Pinpoint the cell where the given text exists, returning its [x, y] midpoint coordinate. 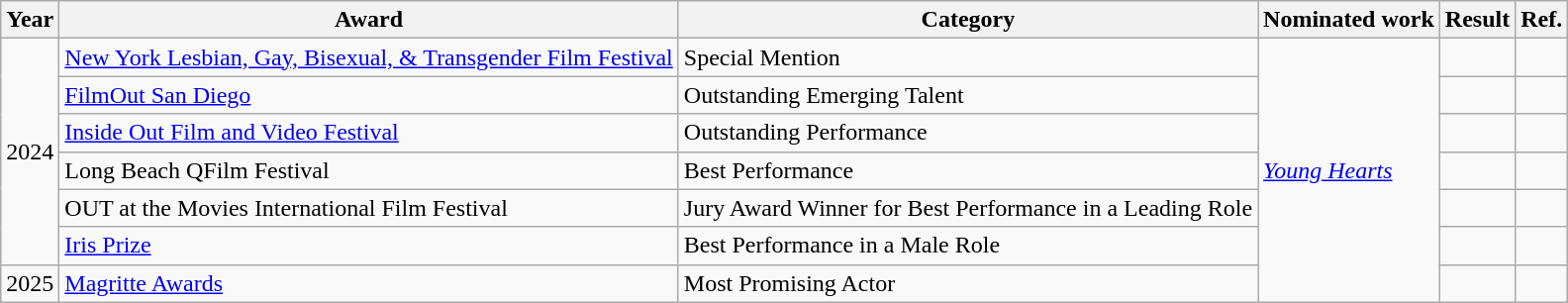
Iris Prize [368, 246]
Most Promising Actor [968, 283]
OUT at the Movies International Film Festival [368, 208]
Outstanding Performance [968, 133]
Inside Out Film and Video Festival [368, 133]
Result [1477, 20]
Best Performance in a Male Role [968, 246]
Special Mention [968, 57]
2024 [30, 151]
Best Performance [968, 170]
Nominated work [1349, 20]
Long Beach QFilm Festival [368, 170]
Outstanding Emerging Talent [968, 95]
Category [968, 20]
Magritte Awards [368, 283]
2025 [30, 283]
Award [368, 20]
Ref. [1542, 20]
Young Hearts [1349, 170]
Year [30, 20]
Jury Award Winner for Best Performance in a Leading Role [968, 208]
FilmOut San Diego [368, 95]
New York Lesbian, Gay, Bisexual, & Transgender Film Festival [368, 57]
